Identify which cell holds the provided text, then report its [X, Y] central coordinate. 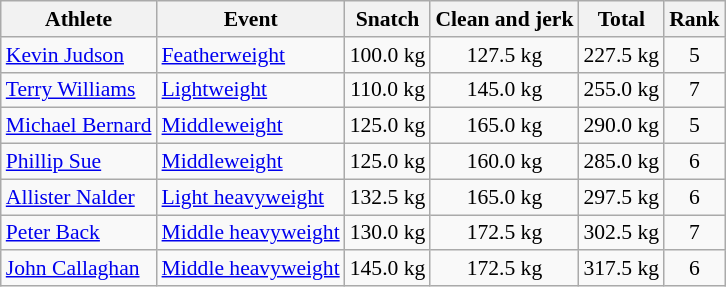
Allister Nalder [79, 197]
Phillip Sue [79, 162]
Rank [694, 19]
110.0 kg [388, 90]
160.0 kg [504, 162]
130.0 kg [388, 233]
Event [251, 19]
290.0 kg [621, 126]
Snatch [388, 19]
227.5 kg [621, 55]
Featherweight [251, 55]
Light heavyweight [251, 197]
127.5 kg [504, 55]
Kevin Judson [79, 55]
Michael Bernard [79, 126]
Terry Williams [79, 90]
Athlete [79, 19]
Clean and jerk [504, 19]
John Callaghan [79, 269]
100.0 kg [388, 55]
Total [621, 19]
255.0 kg [621, 90]
302.5 kg [621, 233]
Peter Back [79, 233]
317.5 kg [621, 269]
Lightweight [251, 90]
285.0 kg [621, 162]
132.5 kg [388, 197]
297.5 kg [621, 197]
